Detect which cell encompasses the target text, then output its (X, Y) center coordinate. 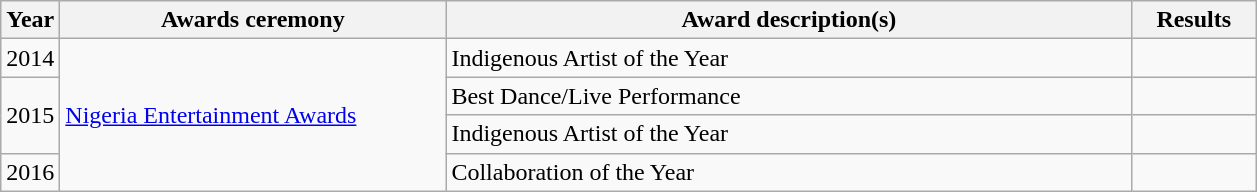
2016 (30, 172)
Awards ceremony (253, 20)
Best Dance/Live Performance (789, 96)
Collaboration of the Year (789, 172)
Results (1194, 20)
2015 (30, 115)
Nigeria Entertainment Awards (253, 115)
Award description(s) (789, 20)
Year (30, 20)
2014 (30, 58)
